Return the (X, Y) coordinate for the center point of the cell that contains the specified text.  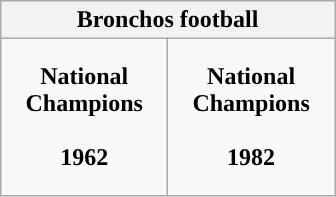
NationalChampions1962 (84, 118)
NationalChampions1982 (252, 118)
Bronchos football (168, 20)
